Locate the cell with the specified text and output its [x, y] center coordinate. 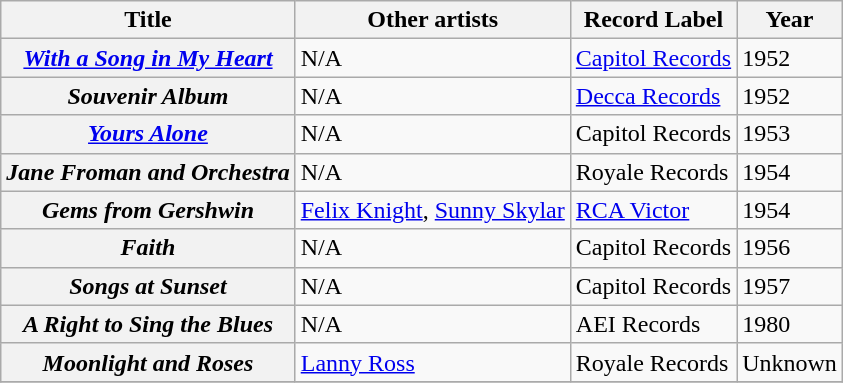
Gems from Gershwin [148, 210]
AEI Records [653, 324]
Title [148, 20]
Souvenir Album [148, 96]
Decca Records [653, 96]
Yours Alone [148, 134]
Unknown [790, 362]
1957 [790, 286]
RCA Victor [653, 210]
Felix Knight, Sunny Skylar [432, 210]
With a Song in My Heart [148, 58]
Jane Froman and Orchestra [148, 172]
Other artists [432, 20]
1980 [790, 324]
Songs at Sunset [148, 286]
1956 [790, 248]
Record Label [653, 20]
1953 [790, 134]
Year [790, 20]
Lanny Ross [432, 362]
Moonlight and Roses [148, 362]
Faith [148, 248]
A Right to Sing the Blues [148, 324]
